Provide the [x, y] coordinate of the cell's center where the given text is located.  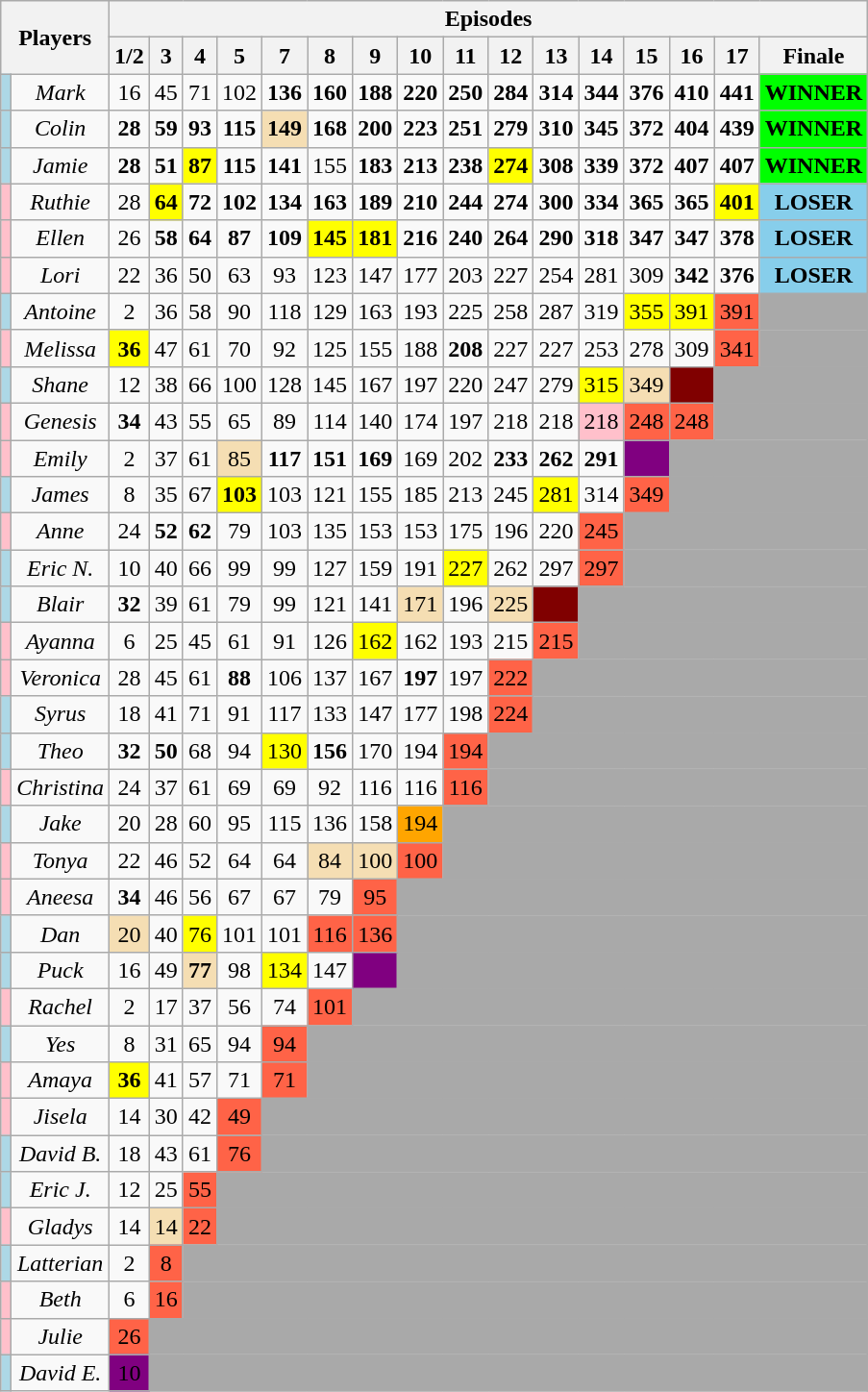
60 [200, 824]
11 [465, 56]
Syrus [61, 714]
15 [646, 56]
Antoine [61, 311]
Beth [61, 1300]
238 [465, 165]
140 [375, 421]
Theo [61, 751]
159 [375, 568]
Anne [61, 532]
Jamie [61, 165]
72 [200, 202]
84 [331, 860]
Puck [61, 970]
Tonya [61, 860]
319 [602, 311]
4 [200, 56]
174 [421, 421]
77 [200, 970]
254 [556, 275]
191 [421, 568]
Genesis [61, 421]
106 [285, 678]
240 [465, 238]
Finale [813, 56]
244 [465, 202]
137 [331, 678]
62 [200, 532]
114 [331, 421]
Ruthie [61, 202]
224 [511, 714]
127 [331, 568]
Eric J. [61, 1190]
318 [602, 238]
149 [285, 129]
233 [511, 459]
Julie [61, 1336]
David E. [61, 1373]
202 [465, 459]
126 [331, 641]
189 [375, 202]
160 [331, 92]
Eric N. [61, 568]
287 [556, 311]
129 [331, 311]
59 [165, 129]
Melissa [61, 348]
125 [331, 348]
74 [285, 1007]
253 [602, 348]
Ayanna [61, 641]
51 [165, 165]
Jisela [61, 1117]
123 [331, 275]
98 [238, 970]
James [61, 495]
88 [238, 678]
135 [331, 532]
Rachel [61, 1007]
315 [602, 385]
Latterian [61, 1263]
Gladys [61, 1227]
342 [692, 275]
1/2 [130, 56]
334 [602, 202]
90 [238, 311]
291 [602, 459]
258 [511, 311]
39 [165, 605]
Mark [61, 92]
401 [736, 202]
Colin [61, 129]
9 [375, 56]
70 [238, 348]
Shane [61, 385]
Players [56, 37]
89 [285, 421]
175 [465, 532]
Amaya [61, 1081]
222 [511, 678]
168 [331, 129]
38 [165, 385]
310 [556, 129]
341 [736, 348]
7 [285, 56]
278 [646, 348]
439 [736, 129]
171 [421, 605]
181 [375, 238]
158 [375, 824]
118 [285, 311]
441 [736, 92]
290 [556, 238]
57 [200, 1081]
208 [465, 348]
344 [602, 92]
Dan [61, 933]
30 [165, 1117]
185 [421, 495]
109 [285, 238]
3 [165, 56]
200 [375, 129]
42 [200, 1117]
David B. [61, 1154]
404 [692, 129]
210 [421, 202]
Veronica [61, 678]
378 [736, 238]
85 [238, 459]
Lori [61, 275]
63 [238, 275]
223 [421, 129]
308 [556, 165]
216 [421, 238]
300 [556, 202]
Aneesa [61, 897]
31 [165, 1043]
203 [465, 275]
35 [165, 495]
47 [165, 348]
264 [511, 238]
250 [465, 92]
68 [200, 751]
339 [602, 165]
Emily [61, 459]
284 [511, 92]
128 [285, 385]
Blair [61, 605]
Ellen [61, 238]
Christina [61, 787]
156 [331, 751]
170 [375, 751]
Episodes [488, 19]
247 [511, 385]
130 [285, 751]
Jake [61, 824]
151 [331, 459]
183 [375, 165]
410 [692, 92]
13 [556, 56]
355 [646, 311]
133 [331, 714]
251 [465, 129]
198 [465, 714]
5 [238, 56]
345 [602, 129]
Yes [61, 1043]
